Locate the cell with the specified text and output its (X, Y) center coordinate. 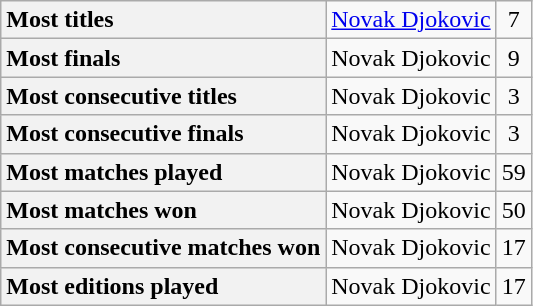
59 (514, 172)
Most titles (164, 20)
Most consecutive titles (164, 96)
Most editions played (164, 286)
Most consecutive matches won (164, 248)
50 (514, 210)
Most matches played (164, 172)
Most matches won (164, 210)
Most finals (164, 58)
7 (514, 20)
9 (514, 58)
Most consecutive finals (164, 134)
